Search for the cell housing the specified text and yield its (x, y) center coordinate. 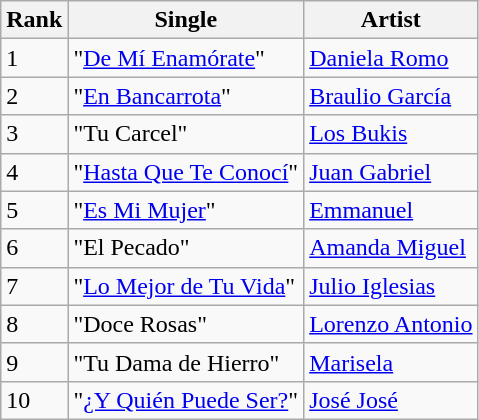
10 (34, 400)
José José (391, 400)
7 (34, 286)
9 (34, 362)
Amanda Miguel (391, 248)
Emmanuel (391, 210)
Juan Gabriel (391, 172)
1 (34, 58)
"De Mí Enamórate" (186, 58)
"Es Mi Mujer" (186, 210)
5 (34, 210)
"Lo Mejor de Tu Vida" (186, 286)
Single (186, 20)
Daniela Romo (391, 58)
"Hasta Que Te Conocí" (186, 172)
4 (34, 172)
2 (34, 96)
"¿Y Quién Puede Ser?" (186, 400)
"El Pecado" (186, 248)
Los Bukis (391, 134)
"En Bancarrota" (186, 96)
"Doce Rosas" (186, 324)
Lorenzo Antonio (391, 324)
8 (34, 324)
Julio Iglesias (391, 286)
3 (34, 134)
Marisela (391, 362)
Artist (391, 20)
Rank (34, 20)
6 (34, 248)
Braulio García (391, 96)
"Tu Carcel" (186, 134)
"Tu Dama de Hierro" (186, 362)
